Output the [X, Y] coordinate of the center of the cell containing the given text.  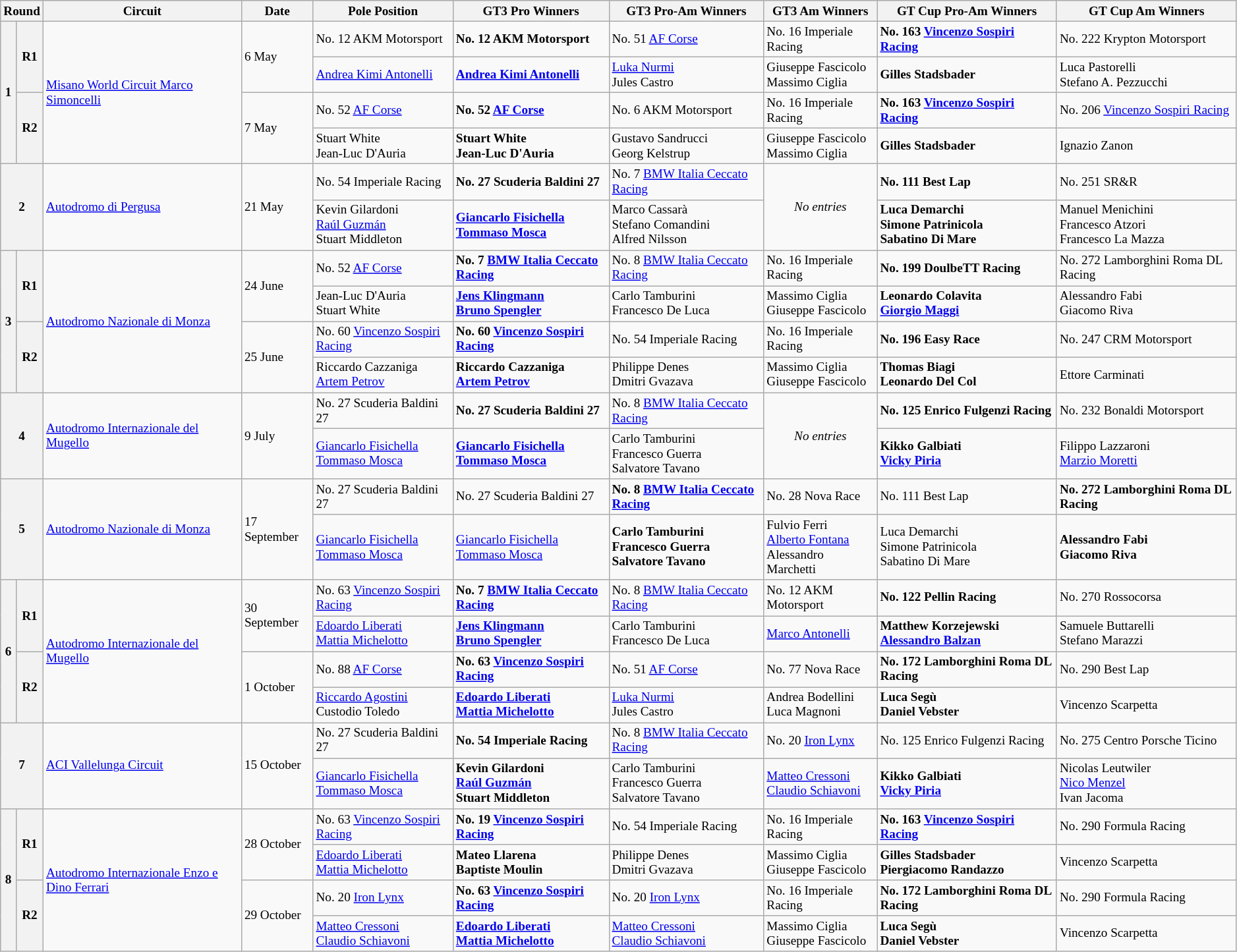
8 [9, 880]
Riccardo Agostini Custodio Toledo [383, 705]
Marco Antonelli [820, 633]
7 May [277, 128]
No. 19 Vincenzo Sospiri Racing [531, 827]
28 October [277, 845]
17 September [277, 530]
GT3 Pro-Am Winners [687, 11]
Manuel Menichini Francesco Atzori Francesco La Mazza [1147, 225]
No. 270 Rossocorsa [1147, 598]
9 July [277, 436]
Misano World Circuit Marco Simoncelli [142, 92]
No. 199 DoulbeTT Racing [967, 268]
Ettore Carminati [1147, 375]
Ignazio Zanon [1147, 146]
Date [277, 11]
Marco Cassarà Stefano Comandini Alfred Nilsson [687, 225]
Mateo Llarena Baptiste Moulin [531, 862]
GT3 Pro Winners [531, 11]
30 September [277, 615]
No. 247 CRM Motorsport [1147, 339]
No. 196 Easy Race [967, 339]
Autodromo Internazionale Enzo e Dino Ferrari [142, 880]
Leonardo Colavita Giorgio Maggi [967, 304]
No. 232 Bonaldi Motorsport [1147, 410]
Thomas Biagi Leonardo Del Col [967, 375]
Fulvio Ferri Alberto Fontana Alessandro Marchetti [820, 547]
Autodromo di Pergusa [142, 207]
Filippo Lazzaroni Marzio Moretti [1147, 453]
Luca Pastorelli Stefano A. Pezzucchi [1147, 74]
Samuele Buttarelli Stefano Marazzi [1147, 633]
Matthew Korzejewski Alessandro Balzan [967, 633]
No. 77 Nova Race [820, 669]
29 October [277, 916]
No. 6 AKM Motorsport [687, 110]
No. 222 Krypton Motorsport [1147, 39]
No. 290 Best Lap [1147, 669]
3 [9, 322]
2 [22, 207]
5 [22, 530]
Gustavo Sandrucci Georg Kelstrup [687, 146]
7 [22, 766]
No. 206 Vincenzo Sospiri Racing [1147, 110]
Circuit [142, 11]
No. 28 Nova Race [820, 497]
No. 251 SR&R [1147, 182]
25 June [277, 357]
1 October [277, 686]
15 October [277, 766]
Nicolas Leutwiler Nico Menzel Ivan Jacoma [1147, 784]
ACI Vallelunga Circuit [142, 766]
Round [22, 11]
Gilles Stadsbader Piergiacomo Randazzo [967, 862]
No. 275 Centro Porsche Ticino [1147, 741]
6 May [277, 57]
Pole Position [383, 11]
1 [9, 92]
GT Cup Pro-Am Winners [967, 11]
Jean-Luc D'Auria Stuart White [383, 304]
GT Cup Am Winners [1147, 11]
No. 88 AF Corse [383, 669]
4 [22, 436]
6 [9, 651]
24 June [277, 286]
Andrea Bodellini Luca Magnoni [820, 705]
GT3 Am Winners [820, 11]
21 May [277, 207]
No. 122 Pellin Racing [967, 598]
